Return (x, y) of the center of cell containing provided text 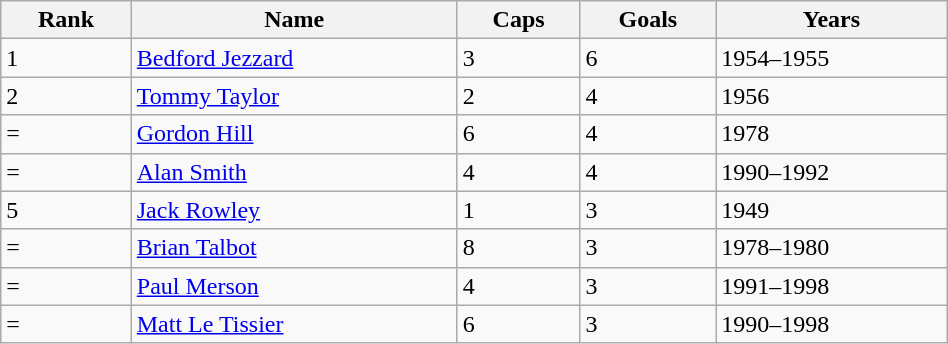
Tommy Taylor (294, 96)
8 (518, 248)
Caps (518, 20)
Bedford Jezzard (294, 58)
Alan Smith (294, 172)
Years (832, 20)
1949 (832, 210)
1991–1998 (832, 286)
1978 (832, 134)
1990–1992 (832, 172)
Gordon Hill (294, 134)
1954–1955 (832, 58)
1978–1980 (832, 248)
5 (66, 210)
Matt Le Tissier (294, 324)
Name (294, 20)
1956 (832, 96)
1990–1998 (832, 324)
Goals (648, 20)
Brian Talbot (294, 248)
Rank (66, 20)
Jack Rowley (294, 210)
Paul Merson (294, 286)
